For the text-containing cell, return its midpoint in [X, Y] coordinate format. 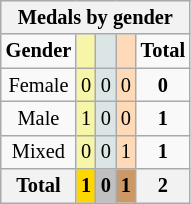
Female [38, 85]
Medals by gender [96, 17]
Gender [38, 51]
Mixed [38, 152]
2 [163, 186]
Male [38, 118]
